Output the (x, y) coordinate of the center of the cell containing the given text.  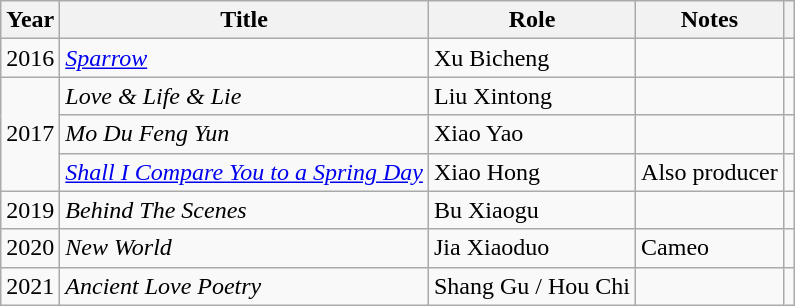
Title (244, 20)
Bu Xiaogu (532, 210)
Role (532, 20)
Notes (710, 20)
Behind The Scenes (244, 210)
Year (30, 20)
Liu Xintong (532, 96)
Xiao Yao (532, 134)
Love & Life & Lie (244, 96)
2016 (30, 58)
2020 (30, 248)
Also producer (710, 172)
Ancient Love Poetry (244, 286)
Jia Xiaoduo (532, 248)
New World (244, 248)
Xu Bicheng (532, 58)
Xiao Hong (532, 172)
2017 (30, 134)
Shang Gu / Hou Chi (532, 286)
Mo Du Feng Yun (244, 134)
Sparrow (244, 58)
2021 (30, 286)
Shall I Compare You to a Spring Day (244, 172)
Cameo (710, 248)
2019 (30, 210)
